Scan for the cell matching the given text and deliver its (X, Y) coordinate at center. 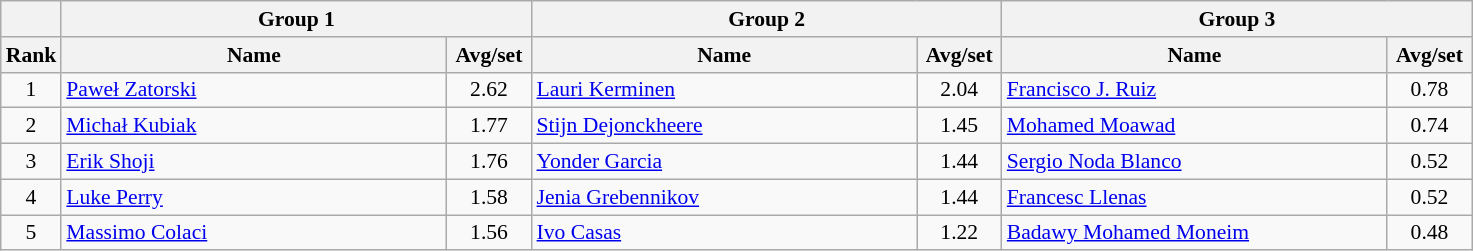
0.74 (1430, 126)
1 (32, 90)
Group 2 (767, 19)
Massimo Colaci (254, 233)
Francesc Llenas (1194, 197)
2 (32, 126)
Erik Shoji (254, 162)
Paweł Zatorski (254, 90)
Lauri Kerminen (724, 90)
Jenia Grebennikov (724, 197)
Rank (32, 55)
Luke Perry (254, 197)
Michał Kubiak (254, 126)
1.58 (488, 197)
1.76 (488, 162)
2.04 (960, 90)
4 (32, 197)
1.45 (960, 126)
0.48 (1430, 233)
Group 3 (1237, 19)
Badawy Mohamed Moneim (1194, 233)
Sergio Noda Blanco (1194, 162)
Yonder Garcia (724, 162)
2.62 (488, 90)
Francisco J. Ruiz (1194, 90)
Group 1 (296, 19)
Stijn Dejonckheere (724, 126)
0.78 (1430, 90)
5 (32, 233)
Ivo Casas (724, 233)
1.77 (488, 126)
Mohamed Moawad (1194, 126)
1.22 (960, 233)
1.56 (488, 233)
3 (32, 162)
